From the cell containing the given text, extract its center point as [x, y] coordinate. 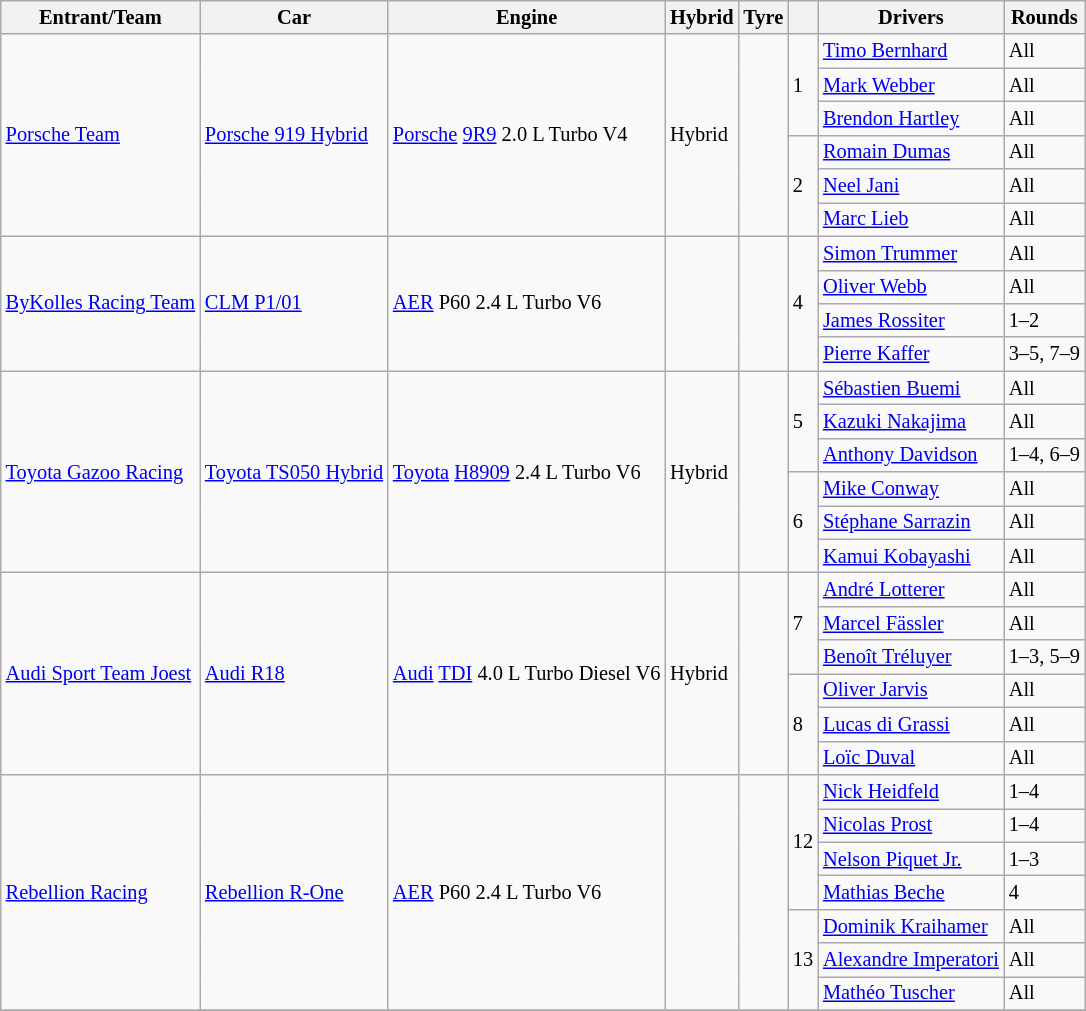
Audi R18 [294, 673]
ByKolles Racing Team [100, 304]
3–5, 7–9 [1044, 354]
Rebellion Racing [100, 892]
2 [803, 186]
Neel Jani [911, 186]
Entrant/Team [100, 17]
James Rossiter [911, 320]
Drivers [911, 17]
Pierre Kaffer [911, 354]
Timo Bernhard [911, 51]
Toyota TS050 Hybrid [294, 472]
1–3, 5–9 [1044, 657]
Car [294, 17]
Romain Dumas [911, 152]
6 [803, 522]
Engine [526, 17]
Rebellion R-One [294, 892]
Loïc Duval [911, 758]
Anthony Davidson [911, 455]
Mathéo Tuscher [911, 993]
Sébastien Buemi [911, 388]
Rounds [1044, 17]
Nicolas Prost [911, 825]
Marc Lieb [911, 219]
7 [803, 622]
Porsche Team [100, 135]
13 [803, 960]
Oliver Jarvis [911, 690]
Audi Sport Team Joest [100, 673]
Stéphane Sarrazin [911, 522]
Porsche 919 Hybrid [294, 135]
Alexandre Imperatori [911, 960]
Simon Trummer [911, 253]
Benoît Tréluyer [911, 657]
8 [803, 724]
CLM P1/01 [294, 304]
12 [803, 842]
1–3 [1044, 859]
Mark Webber [911, 85]
Oliver Webb [911, 287]
Kazuki Nakajima [911, 421]
Nelson Piquet Jr. [911, 859]
Tyre [763, 17]
Kamui Kobayashi [911, 556]
Mathias Beche [911, 892]
1 [803, 84]
Porsche 9R9 2.0 L Turbo V4 [526, 135]
5 [803, 422]
Marcel Fässler [911, 623]
1–4, 6–9 [1044, 455]
Mike Conway [911, 489]
Dominik Kraihamer [911, 926]
Nick Heidfeld [911, 791]
1–2 [1044, 320]
Brendon Hartley [911, 118]
Lucas di Grassi [911, 724]
Toyota Gazoo Racing [100, 472]
Audi TDI 4.0 L Turbo Diesel V6 [526, 673]
André Lotterer [911, 589]
Toyota H8909 2.4 L Turbo V6 [526, 472]
